Pinpoint the cell where the given text exists, returning its [X, Y] midpoint coordinate. 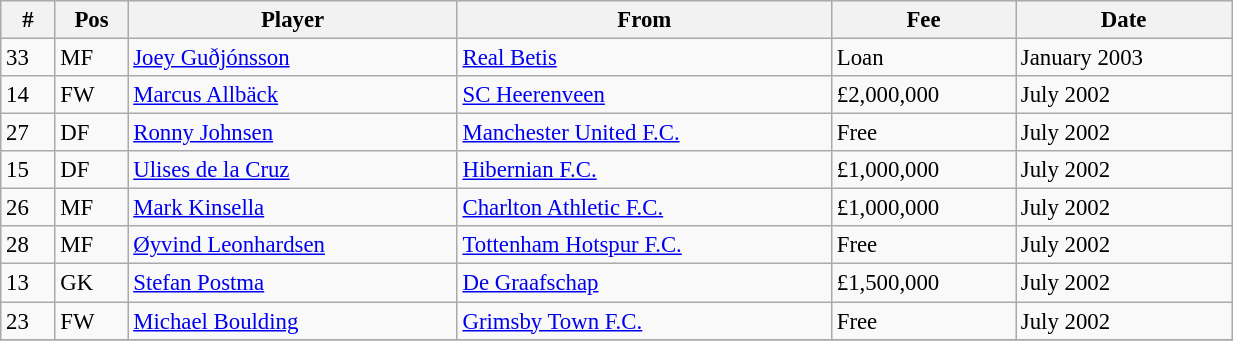
27 [28, 133]
Real Betis [644, 58]
23 [28, 321]
SC Heerenveen [644, 95]
Tottenham Hotspur F.C. [644, 245]
GK [92, 283]
# [28, 20]
Joey Guðjónsson [292, 58]
De Graafschap [644, 283]
13 [28, 283]
15 [28, 170]
Loan [923, 58]
Ronny Johnsen [292, 133]
Ulises de la Cruz [292, 170]
14 [28, 95]
Michael Boulding [292, 321]
Manchester United F.C. [644, 133]
From [644, 20]
Date [1124, 20]
Grimsby Town F.C. [644, 321]
Player [292, 20]
Fee [923, 20]
£1,500,000 [923, 283]
Marcus Allbäck [292, 95]
33 [28, 58]
Charlton Athletic F.C. [644, 208]
Stefan Postma [292, 283]
Pos [92, 20]
January 2003 [1124, 58]
Hibernian F.C. [644, 170]
Mark Kinsella [292, 208]
Øyvind Leonhardsen [292, 245]
28 [28, 245]
26 [28, 208]
£2,000,000 [923, 95]
